Search for the cell housing the specified text and yield its (x, y) center coordinate. 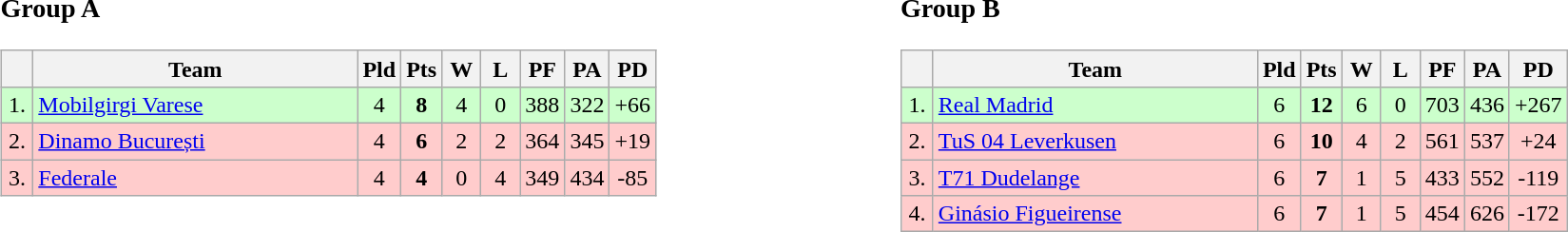
433 (1442, 178)
434 (588, 178)
+19 (633, 142)
345 (588, 142)
364 (542, 142)
4. (918, 214)
Dinamo București (196, 142)
-172 (1539, 214)
626 (1487, 214)
+267 (1539, 105)
561 (1442, 142)
-119 (1539, 178)
10 (1322, 142)
436 (1487, 105)
388 (542, 105)
537 (1487, 142)
-85 (633, 178)
322 (588, 105)
8 (422, 105)
552 (1487, 178)
349 (542, 178)
T71 Dudelange (1095, 178)
12 (1322, 105)
Ginásio Figueirense (1095, 214)
TuS 04 Leverkusen (1095, 142)
454 (1442, 214)
+66 (633, 105)
Mobilgirgi Varese (196, 105)
Real Madrid (1095, 105)
703 (1442, 105)
Federale (196, 178)
+24 (1539, 142)
